Capture the cell that displays the provided text and extract its (x, y) central coordinate. 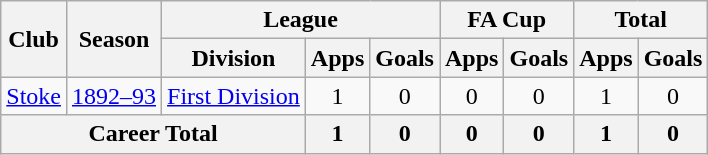
FA Cup (507, 20)
Club (34, 39)
Division (234, 58)
Stoke (34, 96)
Total (641, 20)
League (301, 20)
Career Total (154, 134)
1892–93 (114, 96)
First Division (234, 96)
Season (114, 39)
